For the text-containing cell, return its midpoint in (X, Y) coordinate format. 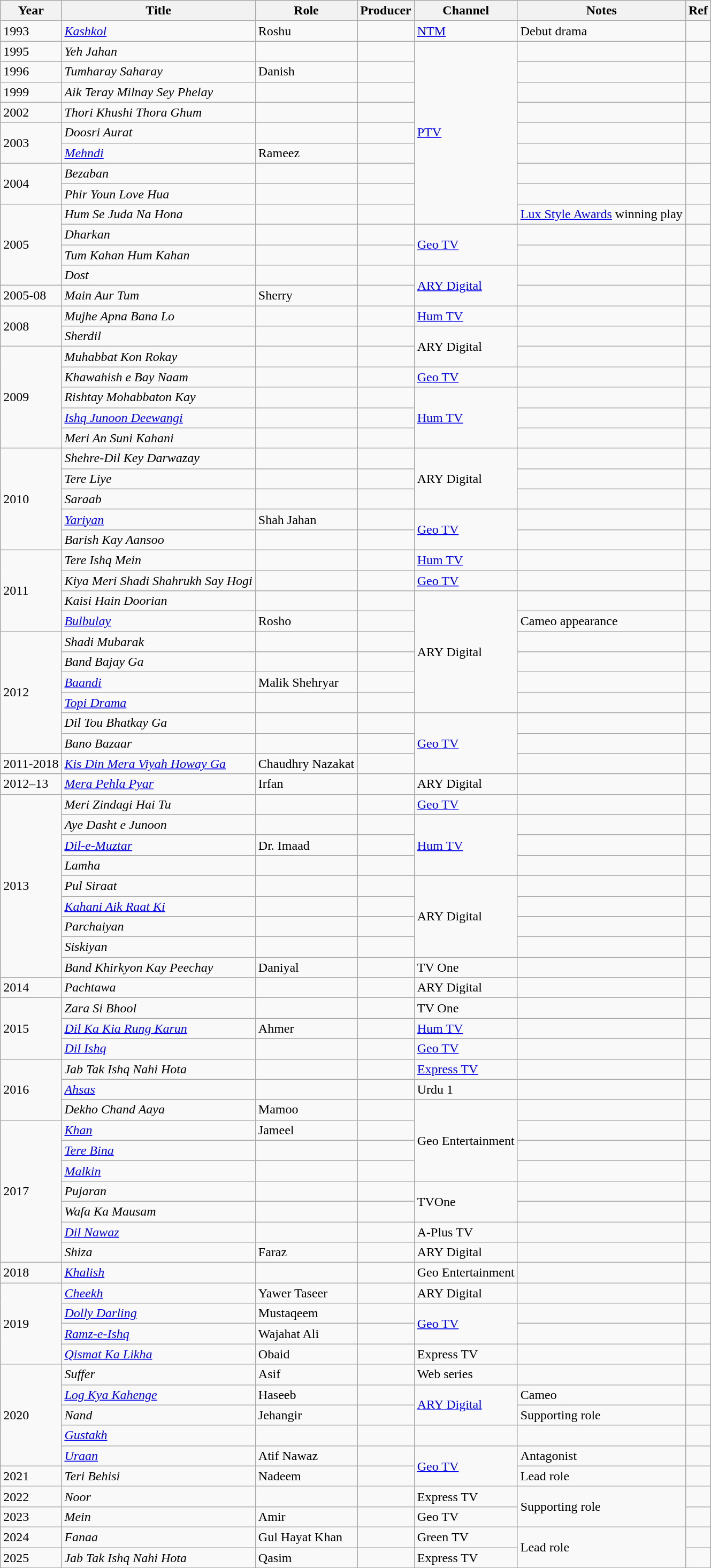
Antagonist (601, 1456)
Shadi Mubarak (158, 642)
A-Plus TV (465, 1232)
2021 (31, 1476)
Wafa Ka Mausam (158, 1211)
Khawahish e Bay Naam (158, 377)
Pul Siraat (158, 886)
Fanaa (158, 1537)
Cameo (601, 1395)
Noor (158, 1496)
Year (31, 11)
2008 (31, 326)
Kashkol (158, 31)
2009 (31, 397)
Mehndi (158, 153)
Uraan (158, 1456)
Danish (306, 72)
2004 (31, 183)
Daniyal (306, 967)
Mein (158, 1517)
Doosri Aurat (158, 133)
1996 (31, 72)
Ishq Junoon Deewangi (158, 418)
2016 (31, 1089)
Jameel (306, 1130)
Malik Shehryar (306, 682)
Kahani Aik Raat Ki (158, 906)
2005-08 (31, 296)
Suffer (158, 1374)
Qismat Ka Likha (158, 1354)
Pachtawa (158, 988)
Dil-e-Muztar (158, 845)
Qasim (306, 1558)
Asif (306, 1374)
Cameo appearance (601, 621)
Ref (698, 11)
Urdu 1 (465, 1089)
PTV (465, 133)
Dolly Darling (158, 1313)
Dil Nawaz (158, 1232)
Shiza (158, 1252)
Dil Ka Kia Rung Karun (158, 1028)
Khan (158, 1130)
Dekho Chand Aaya (158, 1110)
Tumharay Saharay (158, 72)
Dost (158, 275)
Nand (158, 1415)
2017 (31, 1191)
2012–13 (31, 784)
NTM (465, 31)
Rosho (306, 621)
Thori Khushi Thora Ghum (158, 112)
2002 (31, 112)
Debut drama (601, 31)
Yeh Jahan (158, 51)
Rameez (306, 153)
Dil Ishq (158, 1049)
Tum Kahan Hum Kahan (158, 255)
Notes (601, 11)
Topi Drama (158, 703)
Gul Hayat Khan (306, 1537)
2010 (31, 499)
Cheekh (158, 1293)
Saraab (158, 499)
Teri Behisi (158, 1476)
Band Bajay Ga (158, 662)
TVOne (465, 1201)
Phir Youn Love Hua (158, 194)
2011-2018 (31, 764)
2019 (31, 1324)
Dr. Imaad (306, 845)
Mamoo (306, 1110)
Gustakh (158, 1435)
2022 (31, 1496)
Green TV (465, 1537)
Atif Nawaz (306, 1456)
Channel (465, 11)
Nadeem (306, 1476)
Mera Pehla Pyar (158, 784)
Obaid (306, 1354)
Meri An Suni Kahani (158, 438)
Yawer Taseer (306, 1293)
Irfan (306, 784)
2025 (31, 1558)
Meri Zindagi Hai Tu (158, 804)
Wajahat Ali (306, 1334)
2005 (31, 244)
Roshu (306, 31)
Mujhe Apna Bana Lo (158, 316)
Parchaiyan (158, 927)
Bezaban (158, 173)
Shehre-Dil Key Darwazay (158, 458)
2020 (31, 1415)
Band Khirkyon Kay Peechay (158, 967)
Malkin (158, 1171)
2023 (31, 1517)
2011 (31, 590)
Aik Teray Milnay Sey Phelay (158, 92)
Chaudhry Nazakat (306, 764)
Lamha (158, 865)
Haseeb (306, 1395)
Ramz-e-Ishq (158, 1334)
Rishtay Mohabbaton Kay (158, 397)
Ahsas (158, 1089)
Sherdil (158, 336)
1995 (31, 51)
Producer (386, 11)
Bulbulay (158, 621)
Kiya Meri Shadi Shahrukh Say Hogi (158, 580)
2003 (31, 143)
Hum Se Juda Na Hona (158, 214)
Shah Jahan (306, 519)
Jehangir (306, 1415)
Role (306, 11)
2013 (31, 886)
2024 (31, 1537)
Sherry (306, 296)
2018 (31, 1273)
1999 (31, 92)
Yariyan (158, 519)
Zara Si Bhool (158, 1008)
Muhabbat Kon Rokay (158, 357)
1993 (31, 31)
Tere Liye (158, 479)
Barish Kay Aansoo (158, 540)
Title (158, 11)
Pujaran (158, 1191)
Kis Din Mera Viyah Howay Ga (158, 764)
Ahmer (306, 1028)
2015 (31, 1028)
Dharkan (158, 234)
Dil Tou Bhatkay Ga (158, 723)
Lux Style Awards winning play (601, 214)
Faraz (306, 1252)
Baandi (158, 682)
Tere Bina (158, 1150)
2012 (31, 693)
Tere Ishq Mein (158, 560)
Aye Dasht e Junoon (158, 825)
Siskiyan (158, 947)
Mustaqeem (306, 1313)
Log Kya Kahenge (158, 1395)
Bano Bazaar (158, 743)
Kaisi Hain Doorian (158, 601)
Web series (465, 1374)
Main Aur Tum (158, 296)
Khalish (158, 1273)
2014 (31, 988)
Amir (306, 1517)
